Return [X, Y] of the center of cell containing provided text 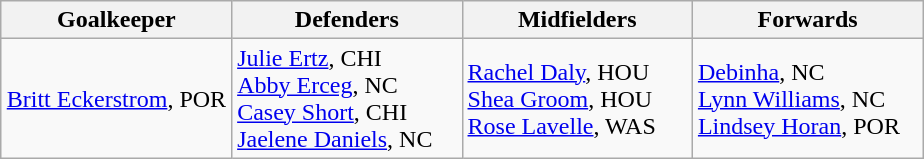
Defenders [347, 20]
Julie Ertz, CHI Abby Erceg, NC Casey Short, CHI Jaelene Daniels, NC [347, 98]
Goalkeeper [116, 20]
Britt Eckerstrom, POR [116, 98]
Forwards [807, 20]
Debinha, NC Lynn Williams, NC Lindsey Horan, POR [807, 98]
Rachel Daly, HOU Shea Groom, HOU Rose Lavelle, WAS [577, 98]
Midfielders [577, 20]
